Output the (x, y) coordinate of the center of the cell containing the given text.  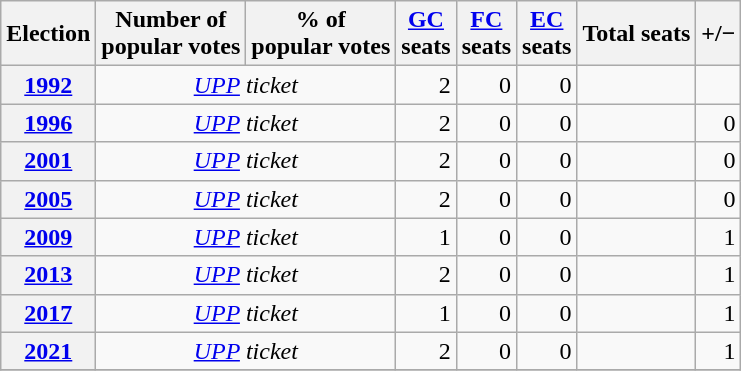
ECseats (547, 34)
GCseats (426, 34)
% ofpopular votes (321, 34)
2005 (48, 199)
2017 (48, 313)
1996 (48, 123)
2021 (48, 351)
2009 (48, 237)
2013 (48, 275)
1992 (48, 85)
Number ofpopular votes (171, 34)
+/− (718, 34)
FCseats (486, 34)
Total seats (636, 34)
2001 (48, 161)
Election (48, 34)
